Detect which cell encompasses the target text, then output its [x, y] center coordinate. 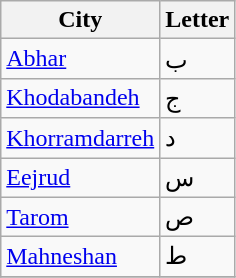
Khodabandeh [80, 98]
س [198, 178]
ب [198, 59]
City [80, 20]
Mahneshan [80, 257]
د [198, 138]
Letter [198, 20]
Khorramdarreh [80, 138]
ط [198, 257]
Eejrud [80, 178]
Tarom [80, 217]
ص [198, 217]
Abhar [80, 59]
ج [198, 98]
